Find where the given text appears and provide that cell's center as [X, Y] coordinate. 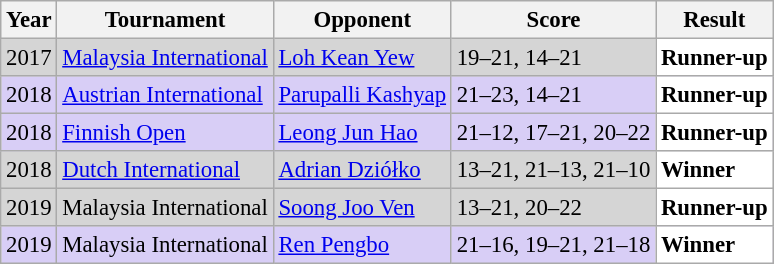
13–21, 21–13, 21–10 [553, 170]
21–16, 19–21, 21–18 [553, 245]
Finnish Open [165, 133]
Austrian International [165, 95]
19–21, 14–21 [553, 58]
Year [29, 20]
Score [553, 20]
Dutch International [165, 170]
Ren Pengbo [362, 245]
2017 [29, 58]
Adrian Dziółko [362, 170]
21–23, 14–21 [553, 95]
Opponent [362, 20]
13–21, 20–22 [553, 208]
Result [714, 20]
21–12, 17–21, 20–22 [553, 133]
Parupalli Kashyap [362, 95]
Tournament [165, 20]
Loh Kean Yew [362, 58]
Soong Joo Ven [362, 208]
Leong Jun Hao [362, 133]
